Find where the given text appears and provide that cell's center as (x, y) coordinate. 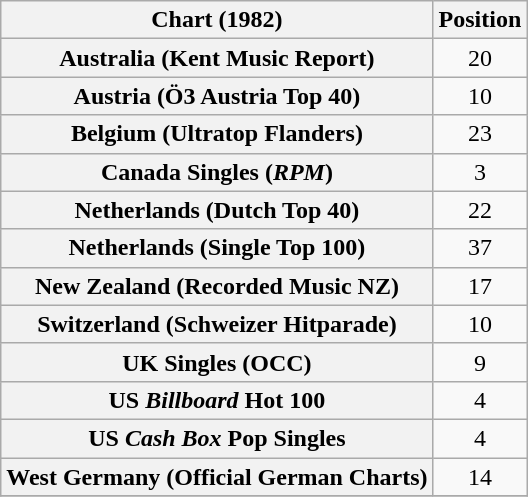
17 (480, 286)
22 (480, 210)
3 (480, 172)
New Zealand (Recorded Music NZ) (217, 286)
37 (480, 248)
Canada Singles (RPM) (217, 172)
Netherlands (Dutch Top 40) (217, 210)
US Billboard Hot 100 (217, 400)
Belgium (Ultratop Flanders) (217, 134)
Position (480, 20)
9 (480, 362)
West Germany (Official German Charts) (217, 477)
Netherlands (Single Top 100) (217, 248)
Austria (Ö3 Austria Top 40) (217, 96)
23 (480, 134)
UK Singles (OCC) (217, 362)
Australia (Kent Music Report) (217, 58)
Switzerland (Schweizer Hitparade) (217, 324)
20 (480, 58)
14 (480, 477)
Chart (1982) (217, 20)
US Cash Box Pop Singles (217, 438)
